Extract the [x, y] coordinate from the center of the cell holding the provided text.  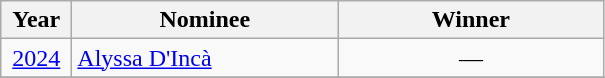
2024 [36, 58]
Year [36, 20]
Nominee [205, 20]
Alyssa D'Incà [205, 58]
Winner [471, 20]
— [471, 58]
